Provide the [x, y] coordinate of the cell's center where the given text is located.  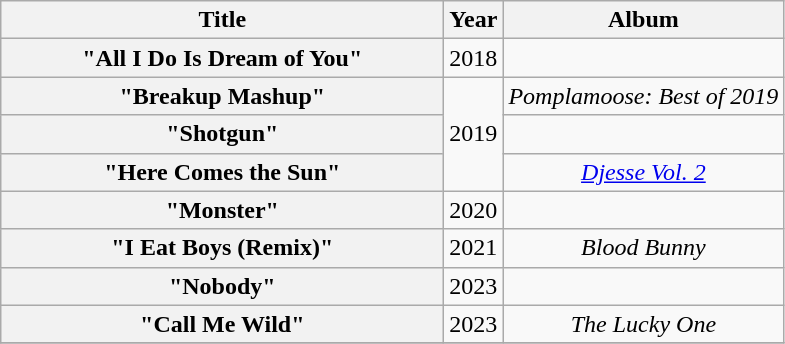
"Shotgun" [222, 134]
"Monster" [222, 210]
Year [474, 20]
Title [222, 20]
2018 [474, 58]
2019 [474, 134]
"Here Comes the Sun" [222, 172]
The Lucky One [644, 324]
"Breakup Mashup" [222, 96]
"Nobody" [222, 286]
"I Eat Boys (Remix)" [222, 248]
2021 [474, 248]
"All I Do Is Dream of You" [222, 58]
"Call Me Wild" [222, 324]
Blood Bunny [644, 248]
Album [644, 20]
Djesse Vol. 2 [644, 172]
2020 [474, 210]
Pomplamoose: Best of 2019 [644, 96]
